Locate the cell with the specified text and output its (x, y) center coordinate. 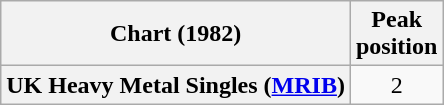
Peakposition (396, 34)
2 (396, 85)
UK Heavy Metal Singles (MRIB) (176, 85)
Chart (1982) (176, 34)
